Pinpoint the cell where the given text exists, returning its [X, Y] midpoint coordinate. 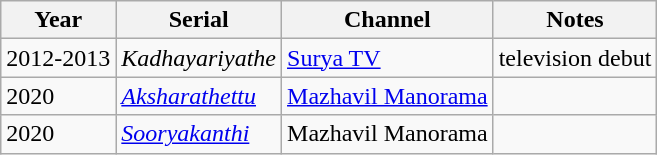
Notes [575, 20]
television debut [575, 58]
Channel [388, 20]
Sooryakanthi [199, 134]
Aksharathettu [199, 96]
2012-2013 [58, 58]
Surya TV [388, 58]
Kadhayariyathe [199, 58]
Serial [199, 20]
Year [58, 20]
